Provide the [x, y] coordinate of the cell's center where the given text is located.  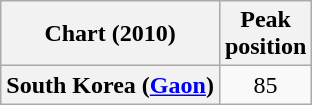
Chart (2010) [110, 34]
Peakposition [265, 34]
South Korea (Gaon) [110, 85]
85 [265, 85]
